Locate the cell with the specified text and output its (x, y) center coordinate. 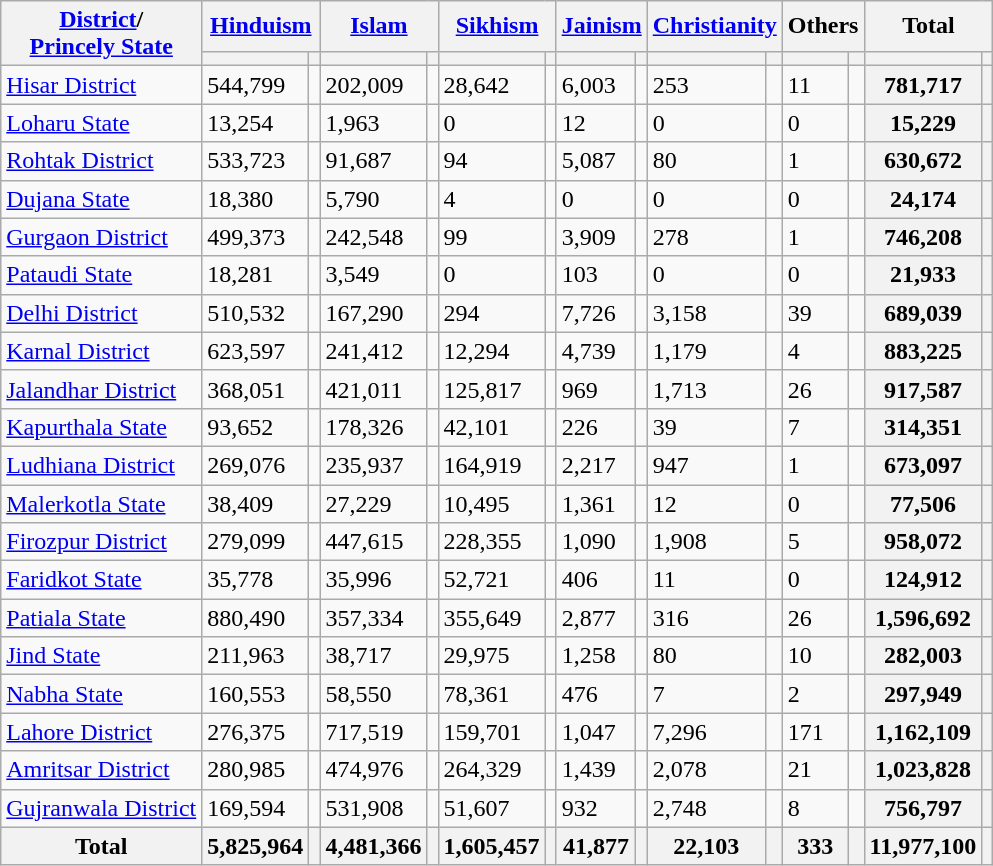
91,687 (374, 161)
1,179 (706, 351)
3,549 (374, 275)
5,790 (374, 199)
Amritsar District (102, 770)
22,103 (706, 846)
Gurgaon District (102, 237)
2 (815, 694)
781,717 (923, 85)
13,254 (256, 123)
474,976 (374, 770)
Firozpur District (102, 542)
7,726 (596, 313)
18,380 (256, 199)
476 (596, 694)
125,817 (492, 389)
Loharu State (102, 123)
Delhi District (102, 313)
18,281 (256, 275)
Karnal District (102, 351)
28,642 (492, 85)
Faridkot State (102, 580)
77,506 (923, 503)
1,605,457 (492, 846)
93,652 (256, 427)
Jalandhar District (102, 389)
Hisar District (102, 85)
Islam (379, 26)
1,023,828 (923, 770)
1,361 (596, 503)
2,748 (706, 808)
717,519 (374, 732)
533,723 (256, 161)
10,495 (492, 503)
Patiala State (102, 618)
Hinduism (261, 26)
5,087 (596, 161)
357,334 (374, 618)
276,375 (256, 732)
282,003 (923, 656)
211,963 (256, 656)
12,294 (492, 351)
Lahore District (102, 732)
4,739 (596, 351)
1,908 (706, 542)
1,596,692 (923, 618)
2,217 (596, 465)
11,977,100 (923, 846)
Rohtak District (102, 161)
756,797 (923, 808)
278 (706, 237)
Others (823, 26)
1,258 (596, 656)
228,355 (492, 542)
1,090 (596, 542)
Pataudi State (102, 275)
969 (596, 389)
447,615 (374, 542)
3,909 (596, 237)
269,076 (256, 465)
Jind State (102, 656)
235,937 (374, 465)
297,949 (923, 694)
52,721 (492, 580)
159,701 (492, 732)
1,439 (596, 770)
Sikhism (497, 26)
Jainism (602, 26)
5 (815, 542)
38,409 (256, 503)
7,296 (706, 732)
35,996 (374, 580)
623,597 (256, 351)
280,985 (256, 770)
2,078 (706, 770)
169,594 (256, 808)
167,290 (374, 313)
932 (596, 808)
District/Princely State (102, 34)
947 (706, 465)
673,097 (923, 465)
15,229 (923, 123)
Nabha State (102, 694)
355,649 (492, 618)
630,672 (923, 161)
27,229 (374, 503)
689,039 (923, 313)
883,225 (923, 351)
35,778 (256, 580)
Malerkotla State (102, 503)
746,208 (923, 237)
531,908 (374, 808)
499,373 (256, 237)
1,047 (596, 732)
5,825,964 (256, 846)
94 (492, 161)
314,351 (923, 427)
58,550 (374, 694)
1,713 (706, 389)
78,361 (492, 694)
917,587 (923, 389)
Dujana State (102, 199)
21,933 (923, 275)
Ludhiana District (102, 465)
Gujranwala District (102, 808)
51,607 (492, 808)
42,101 (492, 427)
510,532 (256, 313)
880,490 (256, 618)
2,877 (596, 618)
29,975 (492, 656)
253 (706, 85)
124,912 (923, 580)
21 (815, 770)
Christianity (714, 26)
103 (596, 275)
316 (706, 618)
958,072 (923, 542)
294 (492, 313)
Kapurthala State (102, 427)
178,326 (374, 427)
6,003 (596, 85)
160,553 (256, 694)
3,158 (706, 313)
241,412 (374, 351)
4,481,366 (374, 846)
38,717 (374, 656)
544,799 (256, 85)
1,162,109 (923, 732)
202,009 (374, 85)
421,011 (374, 389)
171 (815, 732)
10 (815, 656)
164,919 (492, 465)
242,548 (374, 237)
1,963 (374, 123)
406 (596, 580)
8 (815, 808)
24,174 (923, 199)
279,099 (256, 542)
226 (596, 427)
264,329 (492, 770)
99 (492, 237)
368,051 (256, 389)
333 (815, 846)
41,877 (596, 846)
